Identify which cell holds the provided text, then report its (X, Y) central coordinate. 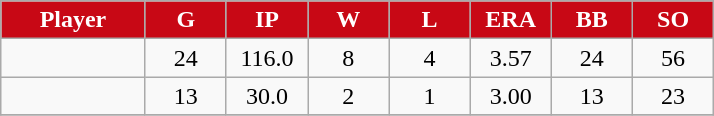
SO (672, 20)
G (186, 20)
3.57 (510, 58)
Player (73, 20)
56 (672, 58)
L (430, 20)
1 (430, 96)
23 (672, 96)
W (348, 20)
IP (266, 20)
2 (348, 96)
8 (348, 58)
3.00 (510, 96)
ERA (510, 20)
4 (430, 58)
BB (592, 20)
30.0 (266, 96)
116.0 (266, 58)
